From the cell containing the given text, extract its center point as (x, y) coordinate. 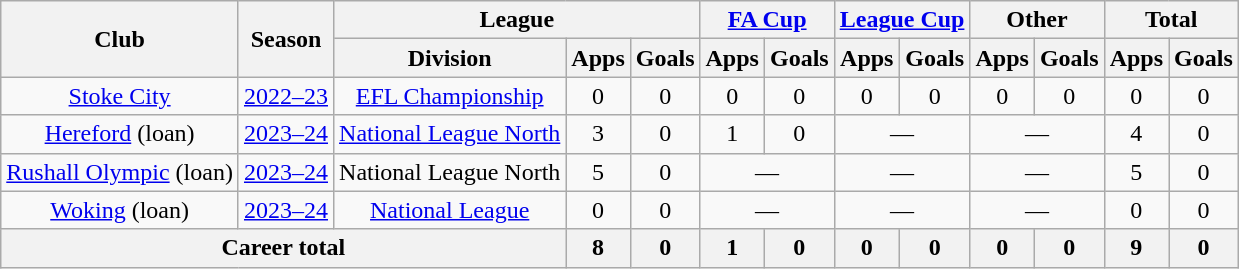
Career total (284, 248)
National League (450, 210)
Division (450, 58)
2022–23 (286, 96)
8 (598, 248)
FA Cup (767, 20)
Other (1037, 20)
EFL Championship (450, 96)
Rushall Olympic (loan) (120, 172)
Stoke City (120, 96)
Woking (loan) (120, 210)
3 (598, 134)
4 (1136, 134)
Total (1171, 20)
Club (120, 39)
Season (286, 39)
9 (1136, 248)
League (517, 20)
League Cup (902, 20)
Hereford (loan) (120, 134)
